Pinpoint the cell where the given text exists, returning its (X, Y) midpoint coordinate. 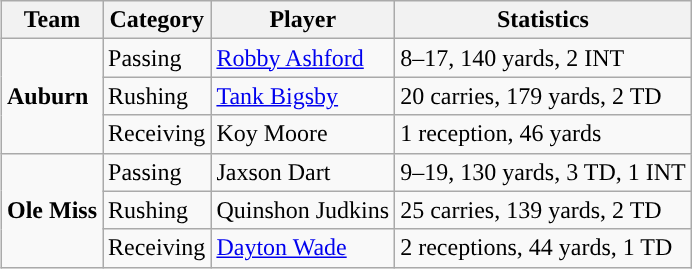
Player (303, 20)
25 carries, 139 yards, 2 TD (544, 210)
Tank Bigsby (303, 96)
Jaxson Dart (303, 172)
20 carries, 179 yards, 2 TD (544, 96)
Ole Miss (52, 210)
Quinshon Judkins (303, 210)
1 reception, 46 yards (544, 134)
8–17, 140 yards, 2 INT (544, 58)
Koy Moore (303, 134)
9–19, 130 yards, 3 TD, 1 INT (544, 172)
Dayton Wade (303, 248)
Auburn (52, 96)
2 receptions, 44 yards, 1 TD (544, 248)
Statistics (544, 20)
Robby Ashford (303, 58)
Team (52, 20)
Category (157, 20)
